Search for the cell housing the specified text and yield its [X, Y] center coordinate. 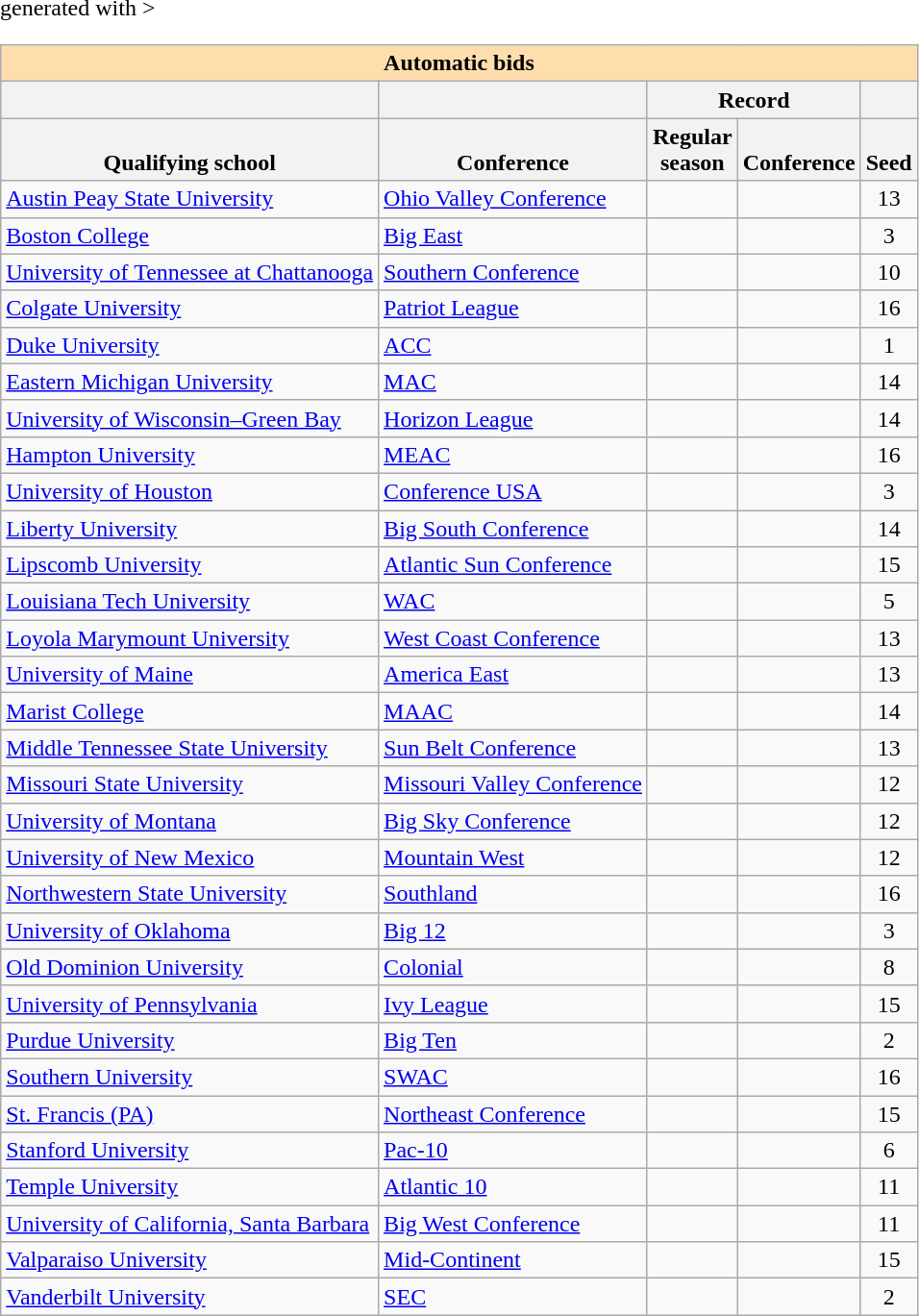
Southland [513, 894]
Southern University [190, 1077]
10 [888, 272]
Atlantic 10 [513, 1187]
University of Wisconsin–Green Bay [190, 418]
Big Sky Conference [513, 821]
Northwestern State University [190, 894]
Sun Belt Conference [513, 748]
St. Francis (PA) [190, 1114]
University of Houston [190, 491]
Mountain West [513, 857]
SWAC [513, 1077]
Big 12 [513, 931]
WAC [513, 602]
Lipscomb University [190, 565]
Louisiana Tech University [190, 602]
Big South Conference [513, 528]
Purdue University [190, 1040]
Temple University [190, 1187]
Southern Conference [513, 272]
Colonial [513, 967]
Qualifying school [190, 150]
Marist College [190, 711]
Middle Tennessee State University [190, 748]
Ivy League [513, 1004]
Patriot League [513, 309]
Liberty University [190, 528]
University of New Mexico [190, 857]
ACC [513, 345]
Mid-Continent [513, 1260]
1 [888, 345]
Hampton University [190, 455]
Big West Conference [513, 1224]
6 [888, 1151]
Austin Peay State University [190, 199]
Eastern Michigan University [190, 382]
Horizon League [513, 418]
Record [754, 100]
Boston College [190, 236]
University of California, Santa Barbara [190, 1224]
Conference USA [513, 491]
University of Pennsylvania [190, 1004]
Vanderbilt University [190, 1297]
West Coast Conference [513, 638]
Old Dominion University [190, 967]
Automatic bids [459, 63]
Missouri Valley Conference [513, 784]
Duke University [190, 345]
Regular season [692, 150]
Loyola Marymount University [190, 638]
MEAC [513, 455]
Missouri State University [190, 784]
Pac-10 [513, 1151]
Ohio Valley Conference [513, 199]
America East [513, 675]
SEC [513, 1297]
MAAC [513, 711]
Big East [513, 236]
Atlantic Sun Conference [513, 565]
5 [888, 602]
8 [888, 967]
MAC [513, 382]
University of Montana [190, 821]
Big Ten [513, 1040]
Seed [888, 150]
University of Tennessee at Chattanooga [190, 272]
Northeast Conference [513, 1114]
University of Maine [190, 675]
Valparaiso University [190, 1260]
University of Oklahoma [190, 931]
Stanford University [190, 1151]
Colgate University [190, 309]
